Scan for the cell matching the given text and deliver its (X, Y) coordinate at center. 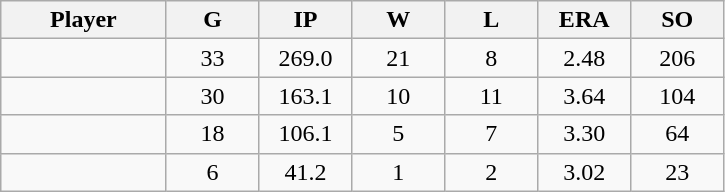
41.2 (306, 172)
2.48 (584, 58)
8 (492, 58)
5 (398, 134)
ERA (584, 20)
10 (398, 96)
3.02 (584, 172)
G (212, 20)
64 (678, 134)
104 (678, 96)
163.1 (306, 96)
2 (492, 172)
206 (678, 58)
3.64 (584, 96)
Player (84, 20)
6 (212, 172)
269.0 (306, 58)
30 (212, 96)
1 (398, 172)
L (492, 20)
33 (212, 58)
7 (492, 134)
11 (492, 96)
SO (678, 20)
21 (398, 58)
IP (306, 20)
23 (678, 172)
106.1 (306, 134)
18 (212, 134)
3.30 (584, 134)
W (398, 20)
